Pinpoint the cell where the given text exists, returning its [x, y] midpoint coordinate. 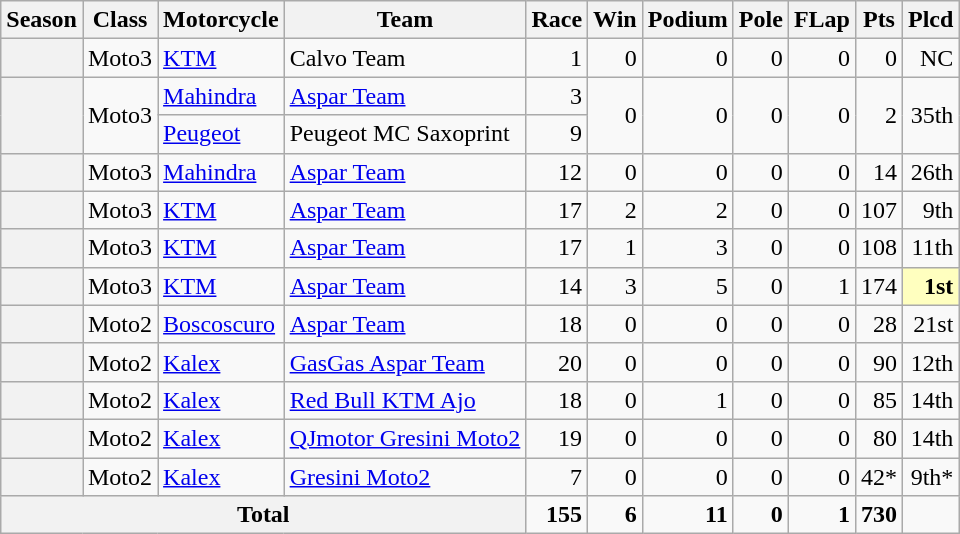
9 [557, 134]
GasGas Aspar Team [405, 362]
28 [878, 324]
Class [120, 20]
Gresini Moto2 [405, 477]
155 [557, 515]
12 [557, 172]
Motorcycle [222, 20]
Total [264, 515]
Team [405, 20]
Peugeot [222, 134]
12th [931, 362]
20 [557, 362]
730 [878, 515]
Red Bull KTM Ajo [405, 400]
6 [616, 515]
QJmotor Gresini Moto2 [405, 438]
174 [878, 286]
Pts [878, 20]
5 [688, 286]
19 [557, 438]
9th* [931, 477]
90 [878, 362]
Plcd [931, 20]
7 [557, 477]
Calvo Team [405, 58]
1st [931, 286]
Race [557, 20]
Peugeot MC Saxoprint [405, 134]
80 [878, 438]
26th [931, 172]
35th [931, 115]
11th [931, 248]
85 [878, 400]
Win [616, 20]
Pole [760, 20]
21st [931, 324]
Season [42, 20]
Podium [688, 20]
11 [688, 515]
42* [878, 477]
FLap [822, 20]
9th [931, 210]
Boscoscuro [222, 324]
108 [878, 248]
107 [878, 210]
NC [931, 58]
